Extract the (x, y) coordinate from the center of the cell holding the provided text.  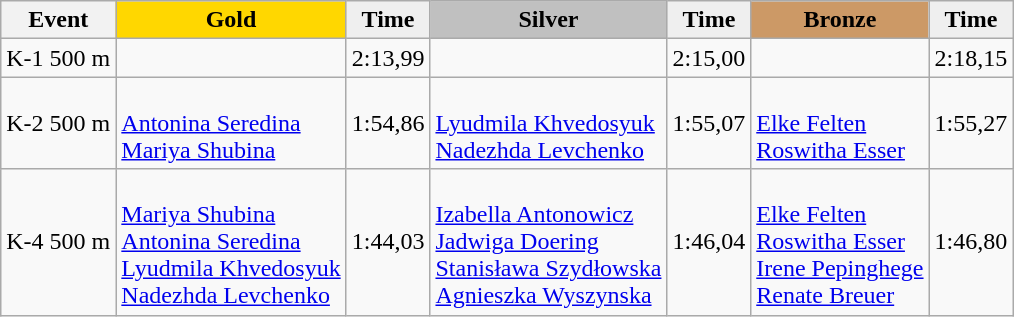
Bronze (840, 20)
Elke FeltenRoswitha EsserIrene PepinghegeRenate Breuer (840, 242)
Antonina SeredinaMariya Shubina (231, 123)
Elke FeltenRoswitha Esser (840, 123)
Gold (231, 20)
K-2 500 m (58, 123)
Mariya ShubinaAntonina SeredinaLyudmila KhvedosyukNadezhda Levchenko (231, 242)
2:13,99 (388, 58)
1:55,27 (971, 123)
2:18,15 (971, 58)
Izabella AntonowiczJadwiga DoeringStanisława SzydłowskaAgnieszka Wyszynska (548, 242)
1:55,07 (709, 123)
1:46,04 (709, 242)
Lyudmila KhvedosyukNadezhda Levchenko (548, 123)
2:15,00 (709, 58)
K-1 500 m (58, 58)
1:54,86 (388, 123)
Silver (548, 20)
K-4 500 m (58, 242)
1:44,03 (388, 242)
1:46,80 (971, 242)
Event (58, 20)
